Pinpoint the cell where the given text exists, returning its [X, Y] midpoint coordinate. 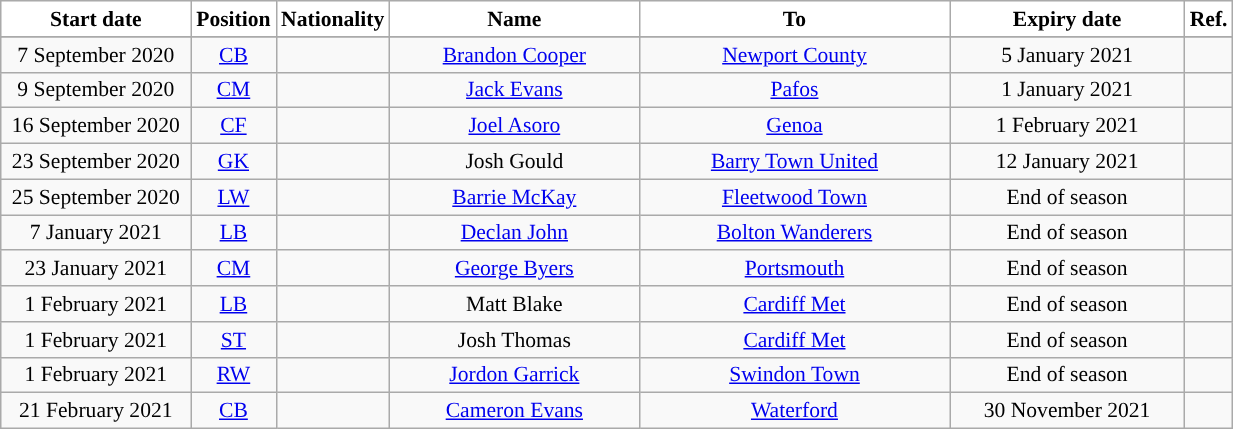
Ref. [1209, 19]
George Byers [514, 269]
Position [234, 19]
23 September 2020 [96, 162]
25 September 2020 [96, 197]
GK [234, 162]
Genoa [794, 126]
Portsmouth [794, 269]
Waterford [794, 411]
Josh Gould [514, 162]
7 September 2020 [96, 55]
LW [234, 197]
To [794, 19]
Barry Town United [794, 162]
1 January 2021 [1068, 90]
Joel Asoro [514, 126]
7 January 2021 [96, 233]
Jack Evans [514, 90]
30 November 2021 [1068, 411]
Swindon Town [794, 375]
12 January 2021 [1068, 162]
ST [234, 340]
23 January 2021 [96, 269]
Barrie McKay [514, 197]
Jordon Garrick [514, 375]
Nationality [332, 19]
RW [234, 375]
Newport County [794, 55]
Cameron Evans [514, 411]
21 February 2021 [96, 411]
Brandon Cooper [514, 55]
Josh Thomas [514, 340]
16 September 2020 [96, 126]
9 September 2020 [96, 90]
Pafos [794, 90]
Expiry date [1068, 19]
CF [234, 126]
Matt Blake [514, 304]
Bolton Wanderers [794, 233]
Declan John [514, 233]
5 January 2021 [1068, 55]
Name [514, 19]
Start date [96, 19]
Fleetwood Town [794, 197]
